Identify which cell holds the provided text, then report its (x, y) central coordinate. 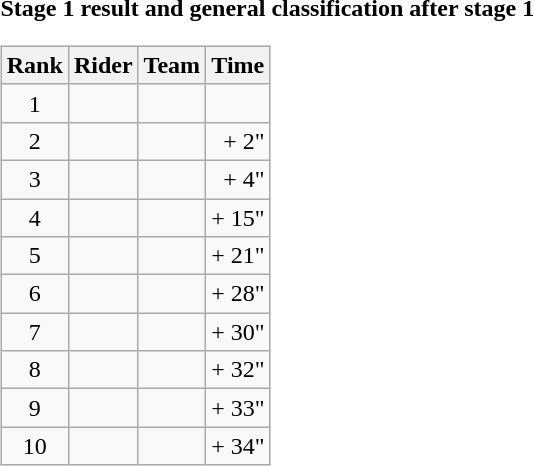
+ 2" (238, 141)
6 (34, 294)
+ 15" (238, 217)
9 (34, 408)
+ 21" (238, 256)
Rank (34, 65)
+ 4" (238, 179)
1 (34, 103)
+ 28" (238, 294)
+ 30" (238, 332)
7 (34, 332)
10 (34, 446)
+ 32" (238, 370)
5 (34, 256)
Time (238, 65)
Team (172, 65)
+ 33" (238, 408)
3 (34, 179)
4 (34, 217)
+ 34" (238, 446)
2 (34, 141)
Rider (103, 65)
8 (34, 370)
